Locate the cell with the specified text and output its (X, Y) center coordinate. 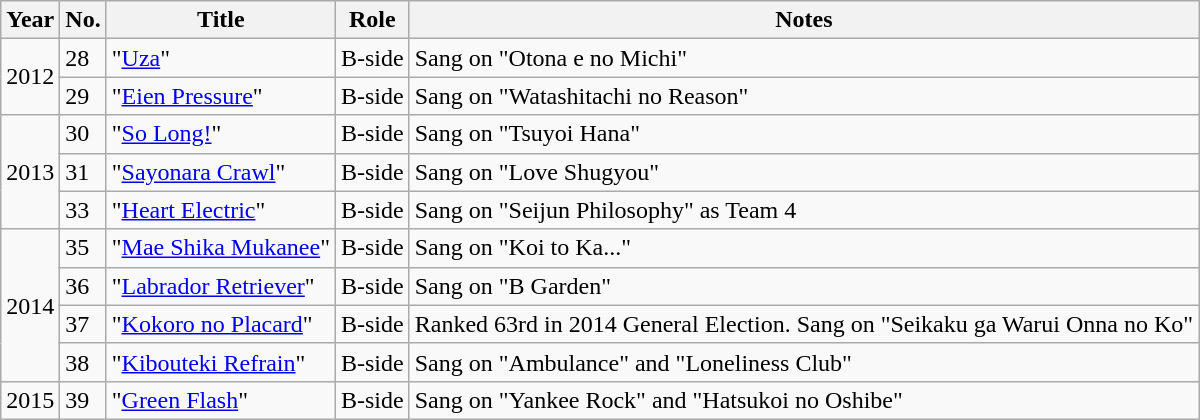
"Labrador Retriever" (220, 286)
"Heart Electric" (220, 210)
Sang on "Yankee Rock" and "Hatsukoi no Oshibe" (804, 400)
2014 (30, 305)
36 (83, 286)
37 (83, 324)
2015 (30, 400)
39 (83, 400)
2013 (30, 172)
Year (30, 20)
"Kibouteki Refrain" (220, 362)
30 (83, 134)
Role (372, 20)
"Uza" (220, 58)
Sang on "Koi to Ka..." (804, 248)
31 (83, 172)
Notes (804, 20)
"Mae Shika Mukanee" (220, 248)
Sang on "Love Shugyou" (804, 172)
No. (83, 20)
28 (83, 58)
Title (220, 20)
Sang on "Tsuyoi Hana" (804, 134)
Ranked 63rd in 2014 General Election. Sang on "Seikaku ga Warui Onna no Ko" (804, 324)
"Green Flash" (220, 400)
Sang on "B Garden" (804, 286)
"Eien Pressure" (220, 96)
Sang on "Watashitachi no Reason" (804, 96)
29 (83, 96)
"Sayonara Crawl" (220, 172)
38 (83, 362)
33 (83, 210)
Sang on "Otona e no Michi" (804, 58)
Sang on "Ambulance" and "Loneliness Club" (804, 362)
Sang on "Seijun Philosophy" as Team 4 (804, 210)
"So Long!" (220, 134)
2012 (30, 77)
"Kokoro no Placard" (220, 324)
35 (83, 248)
